Return the [X, Y] coordinate for the center point of the cell that contains the specified text.  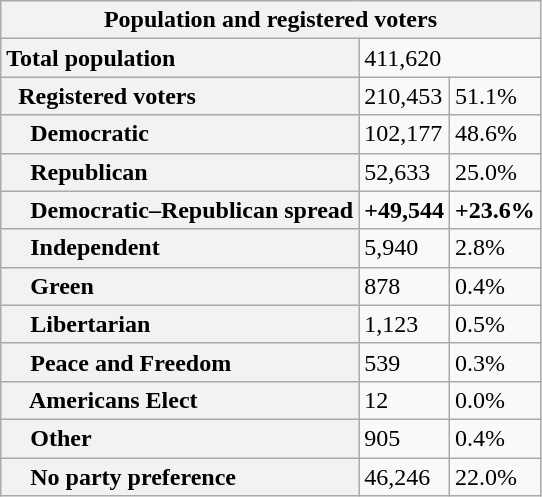
102,177 [404, 134]
878 [404, 286]
Other [180, 438]
22.0% [494, 477]
+23.6% [494, 210]
Republican [180, 172]
No party preference [180, 477]
Democratic [180, 134]
52,633 [404, 172]
46,246 [404, 477]
210,453 [404, 96]
12 [404, 400]
51.1% [494, 96]
905 [404, 438]
Democratic–Republican spread [180, 210]
0.5% [494, 324]
2.8% [494, 248]
Libertarian [180, 324]
5,940 [404, 248]
0.0% [494, 400]
Independent [180, 248]
Population and registered voters [270, 20]
+49,544 [404, 210]
48.6% [494, 134]
Total population [180, 58]
1,123 [404, 324]
Green [180, 286]
411,620 [450, 58]
0.3% [494, 362]
Peace and Freedom [180, 362]
25.0% [494, 172]
Americans Elect [180, 400]
539 [404, 362]
Registered voters [180, 96]
